Scan for the cell matching the given text and deliver its (x, y) coordinate at center. 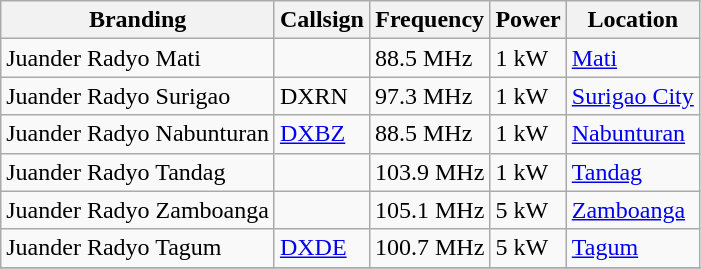
Tandag (632, 172)
Juander Radyo Tandag (138, 172)
Tagum (632, 248)
DXDE (322, 248)
Zamboanga (632, 210)
103.9 MHz (429, 172)
Juander Radyo Zamboanga (138, 210)
Juander Radyo Surigao (138, 96)
Nabunturan (632, 134)
Mati (632, 58)
Juander Radyo Mati (138, 58)
Branding (138, 20)
105.1 MHz (429, 210)
Surigao City (632, 96)
97.3 MHz (429, 96)
Location (632, 20)
Juander Radyo Nabunturan (138, 134)
Power (528, 20)
DXBZ (322, 134)
100.7 MHz (429, 248)
Callsign (322, 20)
Frequency (429, 20)
Juander Radyo Tagum (138, 248)
DXRN (322, 96)
